Scan for the cell matching the given text and deliver its [X, Y] coordinate at center. 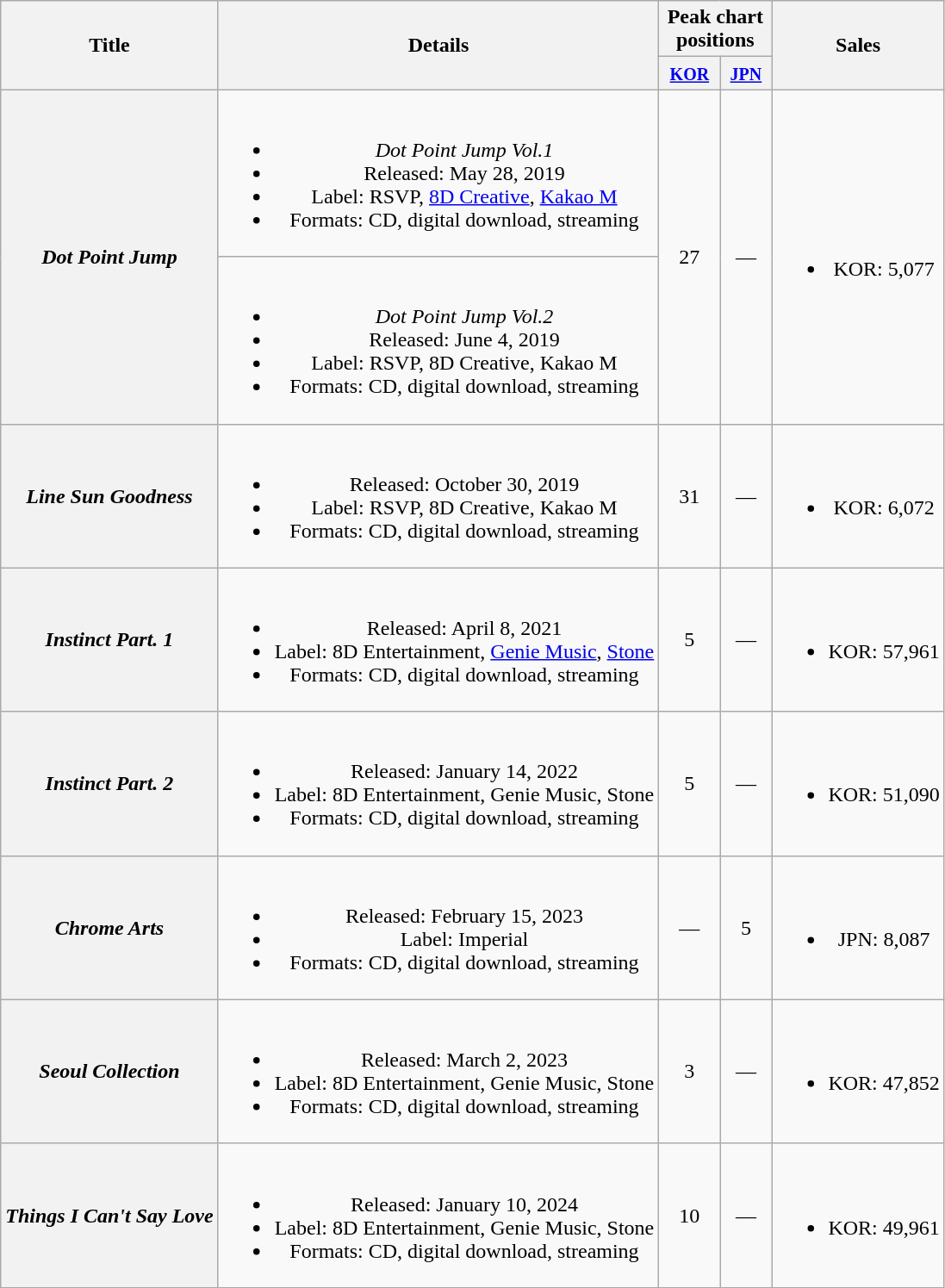
Things I Can't Say Love [109, 1215]
Chrome Arts [109, 927]
Dot Point Jump [109, 257]
KOR: 57,961 [858, 639]
JPN: 8,087 [858, 927]
10 [689, 1215]
Released: March 2, 2023Label: 8D Entertainment, Genie Music, StoneFormats: CD, digital download, streaming [438, 1072]
Released: October 30, 2019Label: RSVP, 8D Creative, Kakao MFormats: CD, digital download, streaming [438, 496]
Dot Point Jump Vol.2Released: June 4, 2019Label: RSVP, 8D Creative, Kakao MFormats: CD, digital download, streaming [438, 340]
JPN [746, 73]
Released: January 14, 2022Label: 8D Entertainment, Genie Music, StoneFormats: CD, digital download, streaming [438, 784]
Line Sun Goodness [109, 496]
Instinct Part. 1 [109, 639]
Instinct Part. 2 [109, 784]
KOR: 51,090 [858, 784]
Released: February 15, 2023Label: ImperialFormats: CD, digital download, streaming [438, 927]
27 [689, 257]
KOR: 5,077 [858, 257]
Details [438, 45]
Title [109, 45]
Released: January 10, 2024Label: 8D Entertainment, Genie Music, StoneFormats: CD, digital download, streaming [438, 1215]
Dot Point Jump Vol.1Released: May 28, 2019Label: RSVP, 8D Creative, Kakao MFormats: CD, digital download, streaming [438, 173]
3 [689, 1072]
KOR: 49,961 [858, 1215]
KOR [689, 73]
Peak chart positions [715, 29]
Seoul Collection [109, 1072]
31 [689, 496]
KOR: 47,852 [858, 1072]
Sales [858, 45]
Released: April 8, 2021Label: 8D Entertainment, Genie Music, StoneFormats: CD, digital download, streaming [438, 639]
KOR: 6,072 [858, 496]
